Find where the given text appears and provide that cell's center as [x, y] coordinate. 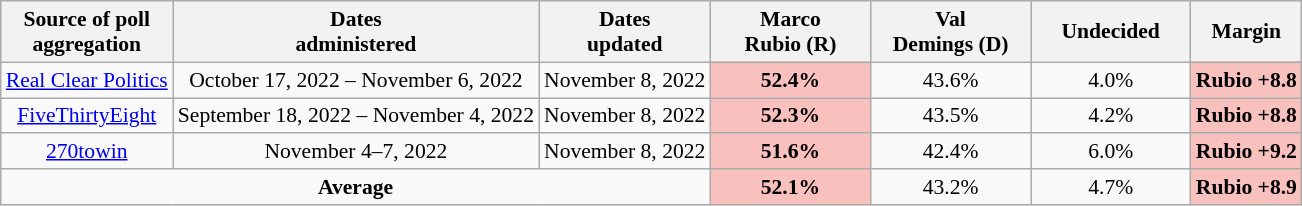
52.1% [790, 187]
Datesadministered [356, 32]
43.6% [951, 80]
September 18, 2022 – November 4, 2022 [356, 116]
Rubio +8.9 [1246, 187]
42.4% [951, 152]
4.7% [1111, 187]
FiveThirtyEight [87, 116]
4.2% [1111, 116]
ValDemings (D) [951, 32]
6.0% [1111, 152]
51.6% [790, 152]
October 17, 2022 – November 6, 2022 [356, 80]
52.3% [790, 116]
52.4% [790, 80]
270towin [87, 152]
4.0% [1111, 80]
Margin [1246, 32]
MarcoRubio (R) [790, 32]
Undecided [1111, 32]
Rubio +9.2 [1246, 152]
Real Clear Politics [87, 80]
Source of pollaggregation [87, 32]
November 4–7, 2022 [356, 152]
43.2% [951, 187]
43.5% [951, 116]
Average [356, 187]
Datesupdated [624, 32]
